Capture the cell that displays the provided text and extract its (X, Y) central coordinate. 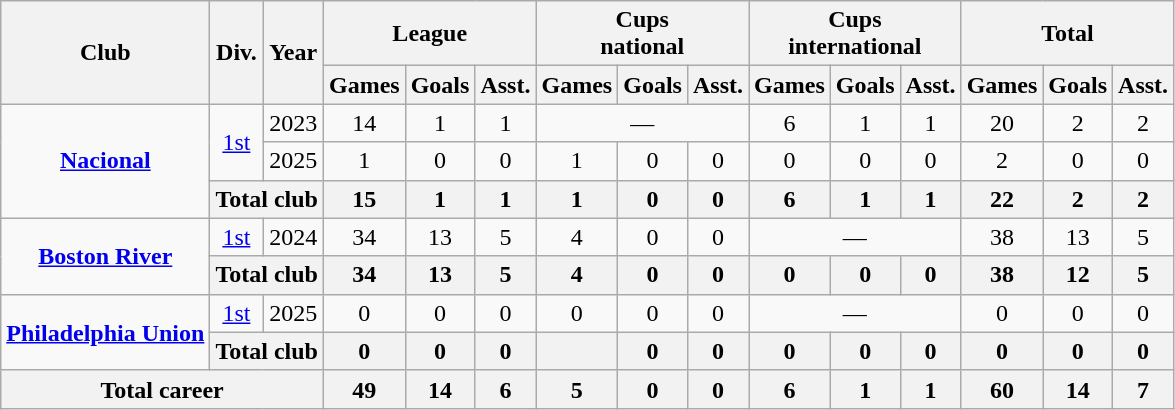
Cupsnational (642, 34)
Philadelphia Union (106, 332)
20 (1002, 123)
Year (294, 52)
12 (1078, 275)
Total career (162, 389)
Cupsinternational (856, 34)
Div. (236, 52)
Boston River (106, 256)
League (430, 34)
Total (1068, 34)
7 (1144, 389)
Club (106, 52)
22 (1002, 199)
2023 (294, 123)
Nacional (106, 161)
60 (1002, 389)
15 (364, 199)
2024 (294, 237)
49 (364, 389)
